Capture the cell that displays the provided text and extract its (x, y) central coordinate. 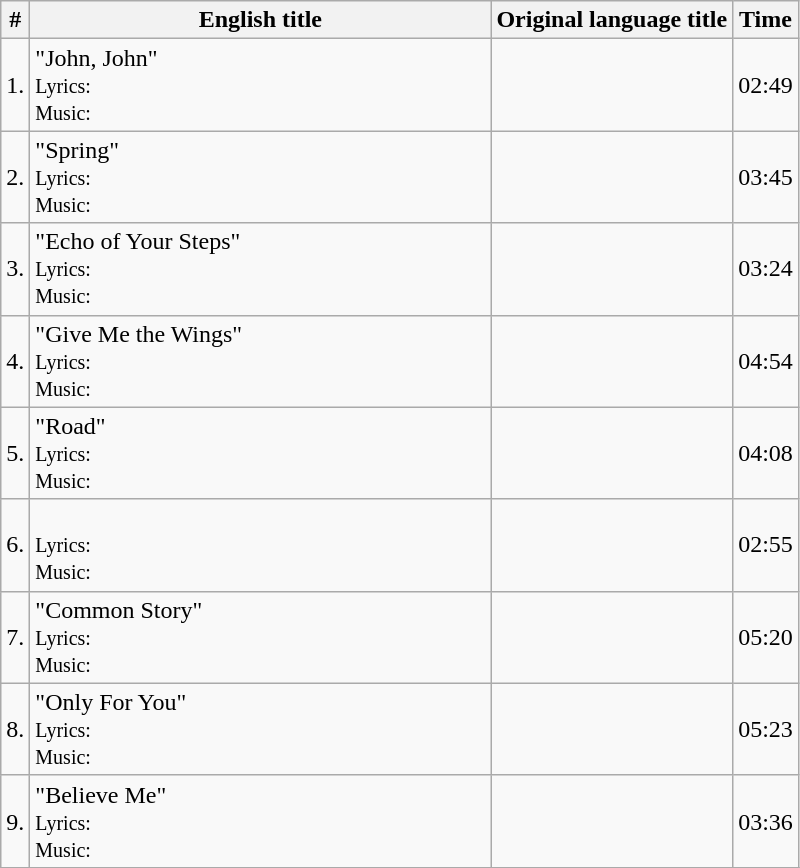
03:45 (766, 177)
"Give Me the Wings"Lyrics: Music: (260, 361)
"Road"Lyrics: Music: (260, 453)
"Echo of Your Steps"Lyrics: Music: (260, 269)
9. (16, 821)
7. (16, 637)
Lyrics: Music: (260, 545)
"Believe Me"Lyrics: Music: (260, 821)
1. (16, 85)
5. (16, 453)
# (16, 20)
"Spring"Lyrics: Music: (260, 177)
"John, John"Lyrics: Music: (260, 85)
"Only For You"Lyrics: Music: (260, 729)
Time (766, 20)
03:24 (766, 269)
03:36 (766, 821)
02:55 (766, 545)
05:23 (766, 729)
05:20 (766, 637)
04:08 (766, 453)
English title (260, 20)
"Common Story"Lyrics: Music: (260, 637)
Original language title (612, 20)
4. (16, 361)
2. (16, 177)
8. (16, 729)
6. (16, 545)
02:49 (766, 85)
3. (16, 269)
04:54 (766, 361)
